Return [x, y] of the center of cell containing provided text 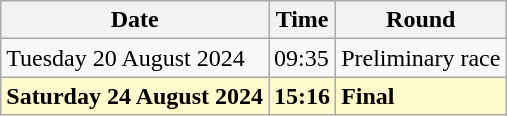
Tuesday 20 August 2024 [135, 58]
Date [135, 20]
Time [302, 20]
09:35 [302, 58]
Saturday 24 August 2024 [135, 96]
Final [421, 96]
Preliminary race [421, 58]
15:16 [302, 96]
Round [421, 20]
